Find where the given text appears and provide that cell's center as [X, Y] coordinate. 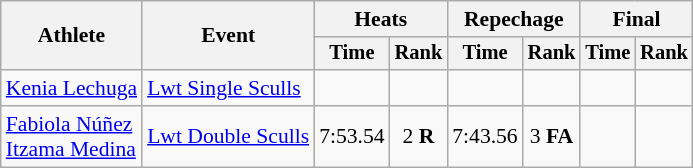
Lwt Single Sculls [228, 88]
Kenia Lechuga [72, 88]
Athlete [72, 36]
2 R [419, 136]
7:43.56 [484, 136]
Final [636, 19]
Fabiola NúñezItzama Medina [72, 136]
3 FA [552, 136]
Event [228, 36]
Repechage [514, 19]
7:53.54 [352, 136]
Lwt Double Sculls [228, 136]
Heats [380, 19]
